Extract the [X, Y] coordinate from the center of the cell holding the provided text.  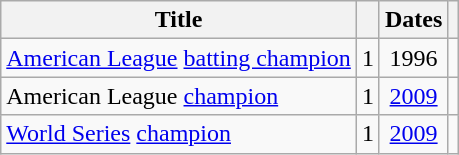
American League batting champion [179, 58]
Dates [413, 20]
1996 [413, 58]
Title [179, 20]
American League champion [179, 96]
World Series champion [179, 134]
